Output the [x, y] coordinate of the center of the cell containing the given text.  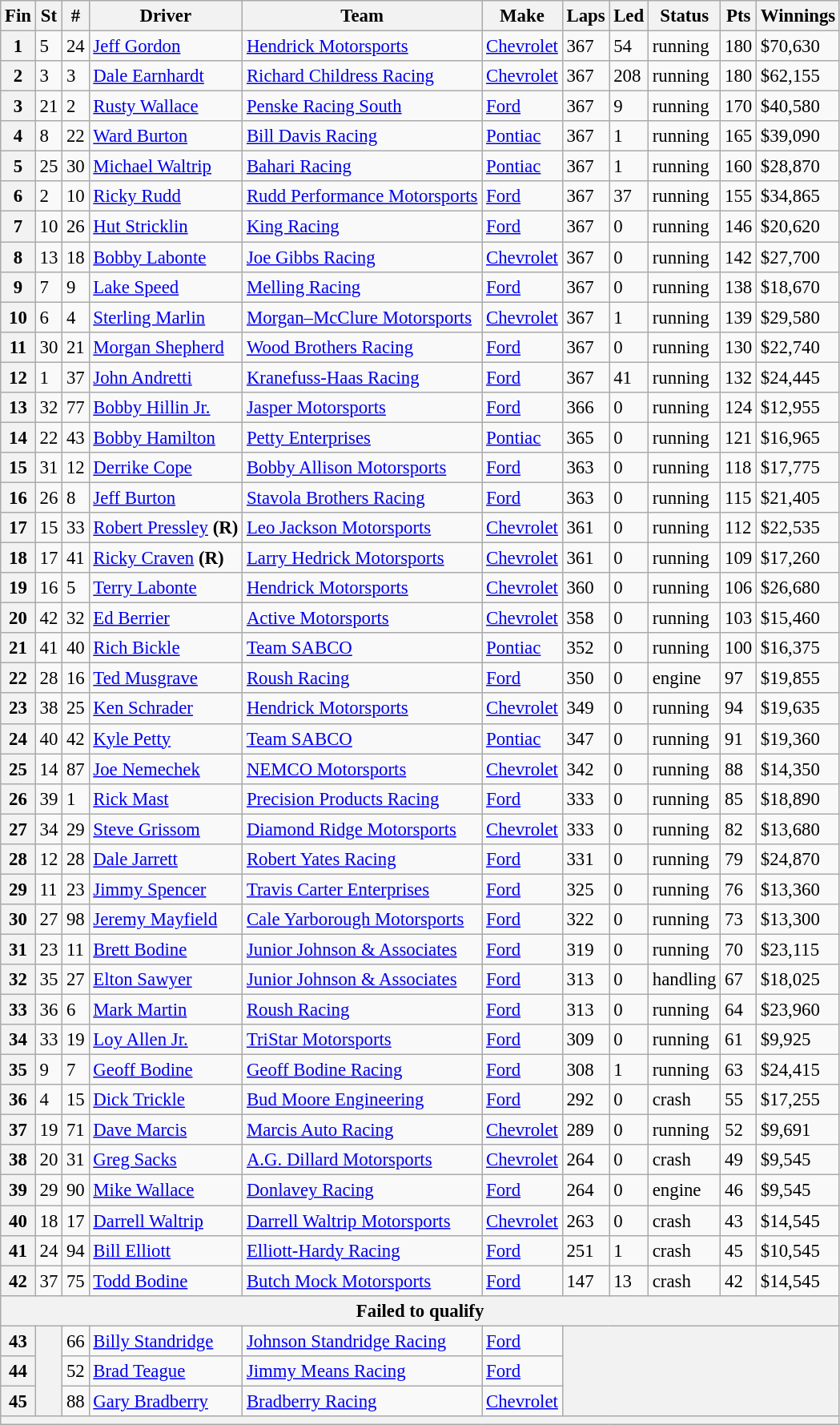
147 [586, 1281]
Ken Schrader [166, 709]
124 [738, 408]
366 [586, 408]
66 [75, 1341]
82 [738, 829]
98 [75, 920]
115 [738, 497]
Morgan–McClure Motorsports [362, 317]
63 [738, 1070]
$21,405 [798, 497]
Driver [166, 16]
John Andretti [166, 377]
$34,865 [798, 196]
Diamond Ridge Motorsports [362, 829]
Geoff Bodine Racing [362, 1070]
Team [362, 16]
Brad Teague [166, 1371]
Mike Wallace [166, 1190]
Bobby Allison Motorsports [362, 468]
64 [738, 1010]
Bill Davis Racing [362, 136]
Ward Burton [166, 136]
Elton Sawyer [166, 980]
85 [738, 799]
Dick Trickle [166, 1100]
$9,691 [798, 1130]
Darrell Waltrip Motorsports [362, 1221]
Kyle Petty [166, 739]
106 [738, 588]
Dave Marcis [166, 1130]
Elliott-Hardy Racing [362, 1250]
Make [522, 16]
Ricky Craven (R) [166, 558]
Penske Racing South [362, 107]
100 [738, 648]
46 [738, 1190]
Mark Martin [166, 1010]
44 [18, 1371]
$28,870 [798, 167]
$22,740 [798, 347]
Jimmy Spencer [166, 889]
121 [738, 437]
319 [586, 949]
handling [684, 980]
Joe Nemechek [166, 769]
97 [738, 678]
Jeff Burton [166, 497]
Jeremy Mayfield [166, 920]
Marcis Auto Racing [362, 1130]
$17,260 [798, 558]
118 [738, 468]
$23,960 [798, 1010]
Active Motorsports [362, 618]
$12,955 [798, 408]
Jimmy Means Racing [362, 1371]
Stavola Brothers Racing [362, 497]
$16,965 [798, 437]
Ted Musgrave [166, 678]
Jasper Motorsports [362, 408]
352 [586, 648]
$19,635 [798, 709]
$14,350 [798, 769]
349 [586, 709]
350 [586, 678]
331 [586, 859]
138 [738, 287]
292 [586, 1100]
$24,415 [798, 1070]
Status [684, 16]
76 [738, 889]
55 [738, 1100]
75 [75, 1281]
$29,580 [798, 317]
Hut Stricklin [166, 227]
Cale Yarborough Motorsports [362, 920]
$24,445 [798, 377]
$15,460 [798, 618]
$19,360 [798, 739]
Laps [586, 16]
142 [738, 257]
Robert Yates Racing [362, 859]
61 [738, 1040]
Bill Elliott [166, 1250]
Dale Earnhardt [166, 76]
103 [738, 618]
Darrell Waltrip [166, 1221]
Johnson Standridge Racing [362, 1341]
Michael Waltrip [166, 167]
Rich Bickle [166, 648]
67 [738, 980]
Larry Hedrick Motorsports [362, 558]
358 [586, 618]
Donlavey Racing [362, 1190]
Steve Grissom [166, 829]
Bobby Labonte [166, 257]
$19,855 [798, 678]
Billy Standridge [166, 1341]
263 [586, 1221]
Precision Products Racing [362, 799]
Leo Jackson Motorsports [362, 528]
$17,775 [798, 468]
347 [586, 739]
$40,580 [798, 107]
130 [738, 347]
$24,870 [798, 859]
$10,545 [798, 1250]
Bobby Hamilton [166, 437]
170 [738, 107]
Pts [738, 16]
77 [75, 408]
Joe Gibbs Racing [362, 257]
308 [586, 1070]
Rick Mast [166, 799]
$17,255 [798, 1100]
365 [586, 437]
Ed Berrier [166, 618]
Melling Racing [362, 287]
54 [629, 46]
$22,535 [798, 528]
309 [586, 1040]
132 [738, 377]
Jeff Gordon [166, 46]
$39,090 [798, 136]
Lake Speed [166, 287]
King Racing [362, 227]
$13,300 [798, 920]
Butch Mock Motorsports [362, 1281]
73 [738, 920]
322 [586, 920]
Terry Labonte [166, 588]
360 [586, 588]
TriStar Motorsports [362, 1040]
$13,680 [798, 829]
146 [738, 227]
342 [586, 769]
251 [586, 1250]
$13,360 [798, 889]
Brett Bodine [166, 949]
$20,620 [798, 227]
$18,025 [798, 980]
160 [738, 167]
St [48, 16]
Todd Bodine [166, 1281]
$9,925 [798, 1040]
109 [738, 558]
Led [629, 16]
112 [738, 528]
71 [75, 1130]
Sterling Marlin [166, 317]
Failed to qualify [420, 1310]
79 [738, 859]
Bradberry Racing [362, 1401]
Bahari Racing [362, 167]
Greg Sacks [166, 1161]
Morgan Shepherd [166, 347]
289 [586, 1130]
Bobby Hillin Jr. [166, 408]
90 [75, 1190]
Kranefuss-Haas Racing [362, 377]
$62,155 [798, 76]
70 [738, 949]
$23,115 [798, 949]
165 [738, 136]
Rusty Wallace [166, 107]
$27,700 [798, 257]
Bud Moore Engineering [362, 1100]
Winnings [798, 16]
139 [738, 317]
155 [738, 196]
Geoff Bodine [166, 1070]
Derrike Cope [166, 468]
91 [738, 739]
$16,375 [798, 648]
$26,680 [798, 588]
Travis Carter Enterprises [362, 889]
208 [629, 76]
Rudd Performance Motorsports [362, 196]
# [75, 16]
Petty Enterprises [362, 437]
Fin [18, 16]
Robert Pressley (R) [166, 528]
NEMCO Motorsports [362, 769]
$70,630 [798, 46]
Ricky Rudd [166, 196]
$18,890 [798, 799]
325 [586, 889]
Dale Jarrett [166, 859]
Richard Childress Racing [362, 76]
Loy Allen Jr. [166, 1040]
49 [738, 1161]
87 [75, 769]
Wood Brothers Racing [362, 347]
Gary Bradberry [166, 1401]
A.G. Dillard Motorsports [362, 1161]
$18,670 [798, 287]
